Scan for the cell matching the given text and deliver its (X, Y) coordinate at center. 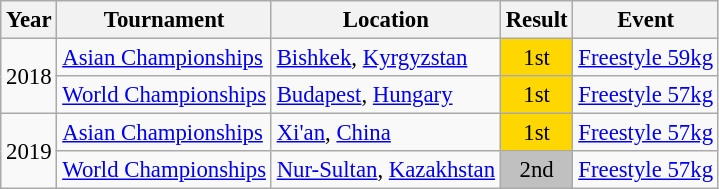
Event (646, 20)
Bishkek, Kyrgyzstan (386, 58)
Location (386, 20)
Tournament (164, 20)
2018 (29, 76)
2019 (29, 152)
Budapest, Hungary (386, 95)
Freestyle 59kg (646, 58)
2nd (536, 170)
Result (536, 20)
Year (29, 20)
Xi'an, China (386, 133)
Nur-Sultan, Kazakhstan (386, 170)
